From the cell containing the given text, extract its center point as (X, Y) coordinate. 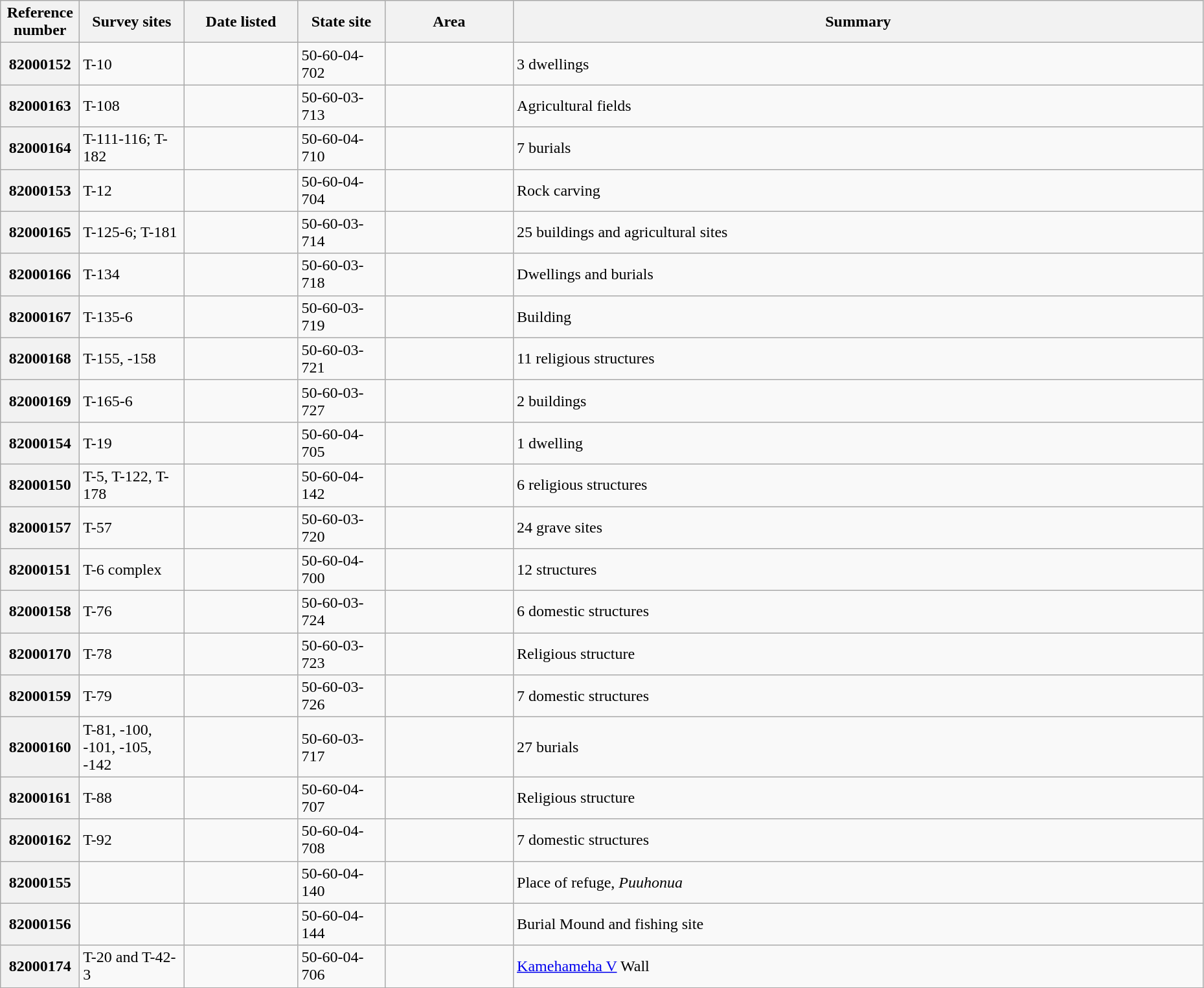
T-78 (132, 654)
82000158 (40, 612)
T-10 (132, 63)
T-79 (132, 696)
82000153 (40, 190)
82000152 (40, 63)
82000163 (40, 106)
50-60-04-144 (341, 924)
50-60-04-707 (341, 798)
50-60-03-718 (341, 275)
82000168 (40, 359)
Survey sites (132, 22)
82000159 (40, 696)
50-60-03-721 (341, 359)
T-57 (132, 527)
Rock carving (859, 190)
50-60-03-717 (341, 747)
50-60-04-140 (341, 882)
Summary (859, 22)
82000160 (40, 747)
Reference number (40, 22)
82000174 (40, 967)
82000157 (40, 527)
82000161 (40, 798)
50-60-03-724 (341, 612)
50-60-04-700 (341, 570)
T-108 (132, 106)
3 dwellings (859, 63)
Agricultural fields (859, 106)
6 domestic structures (859, 612)
Kamehameha V Wall (859, 967)
T-5, T-122, T-178 (132, 485)
T-125-6; T-181 (132, 232)
50-60-03-727 (341, 400)
82000150 (40, 485)
T-81, -100, -101, -105, -142 (132, 747)
50-60-03-719 (341, 316)
50-60-03-720 (341, 527)
12 structures (859, 570)
T-155, -158 (132, 359)
82000156 (40, 924)
50-60-03-713 (341, 106)
1 dwelling (859, 443)
Building (859, 316)
T-88 (132, 798)
27 burials (859, 747)
7 burials (859, 148)
50-60-03-726 (341, 696)
T-134 (132, 275)
T-19 (132, 443)
50-60-03-723 (341, 654)
50-60-04-142 (341, 485)
82000166 (40, 275)
82000170 (40, 654)
82000154 (40, 443)
82000151 (40, 570)
T-6 complex (132, 570)
11 religious structures (859, 359)
T-20 and T-42-3 (132, 967)
Area (449, 22)
82000162 (40, 840)
50-60-03-714 (341, 232)
50-60-04-705 (341, 443)
50-60-04-702 (341, 63)
T-111-116; T-182 (132, 148)
T-165-6 (132, 400)
82000155 (40, 882)
25 buildings and agricultural sites (859, 232)
Place of refuge, Puuhonua (859, 882)
T-12 (132, 190)
State site (341, 22)
T-135-6 (132, 316)
50-60-04-706 (341, 967)
82000165 (40, 232)
82000164 (40, 148)
6 religious structures (859, 485)
Date listed (241, 22)
2 buildings (859, 400)
Burial Mound and fishing site (859, 924)
24 grave sites (859, 527)
Dwellings and burials (859, 275)
50-60-04-710 (341, 148)
82000167 (40, 316)
T-76 (132, 612)
50-60-04-704 (341, 190)
T-92 (132, 840)
82000169 (40, 400)
50-60-04-708 (341, 840)
